Locate the cell with the specified text and output its [x, y] center coordinate. 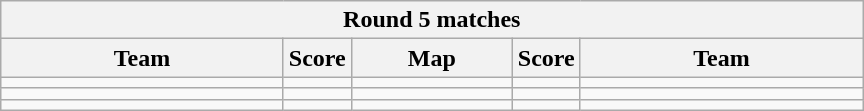
Round 5 matches [432, 20]
Map [432, 58]
